Determine the (X, Y) coordinate at the center of the cell enclosing the given text.  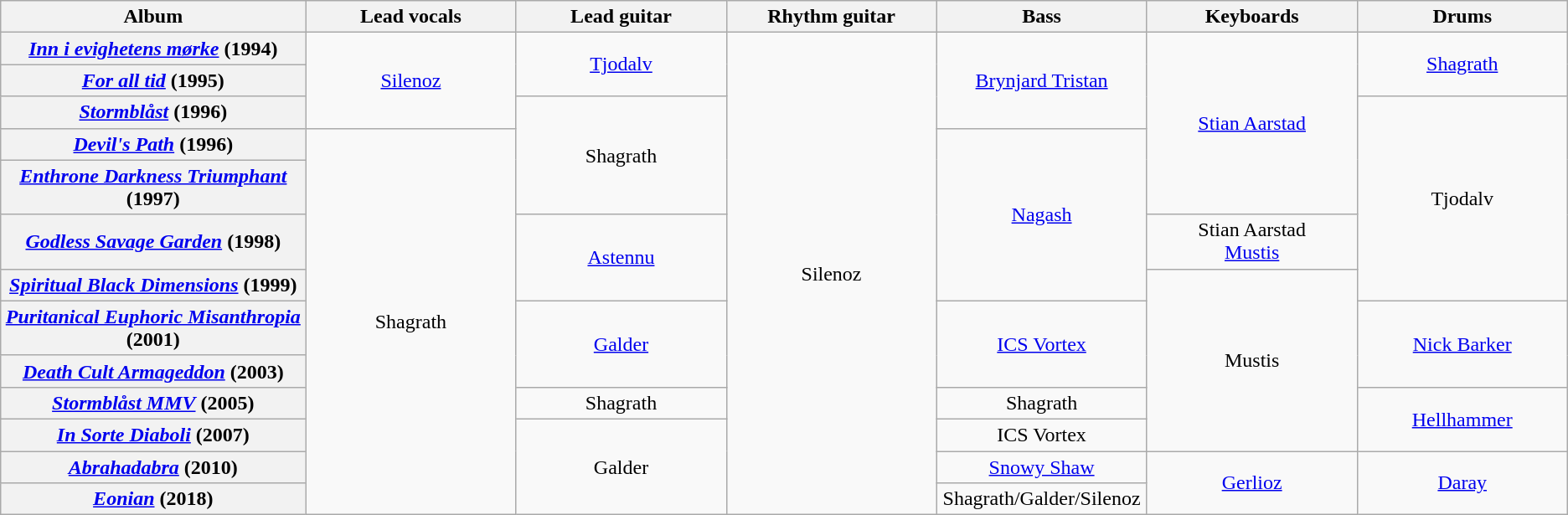
Gerlioz (1251, 482)
Stian Aarstad Mustis (1251, 241)
Spiritual Black Dimensions (1999) (153, 285)
Stian Aarstad (1251, 124)
Bass (1042, 17)
Puritanical Euphoric Misanthropia (2001) (153, 328)
Astennu (622, 258)
Hellhammer (1462, 419)
Devil's Path (1996) (153, 144)
Stormblåst MMV (2005) (153, 403)
Keyboards (1251, 17)
Eonian (2018) (153, 499)
Stormblåst (1996) (153, 112)
Death Cult Armageddon (2003) (153, 371)
Enthrone Darkness Triumphant (1997) (153, 188)
Drums (1462, 17)
Daray (1462, 482)
Album (153, 17)
Abrahadabra (2010) (153, 466)
Rhythm guitar (831, 17)
Inn i evighetens mørke (1994) (153, 49)
Nagash (1042, 214)
Lead vocals (410, 17)
Brynjard Tristan (1042, 80)
Nick Barker (1462, 343)
Godless Savage Garden (1998) (153, 241)
In Sorte Diaboli (2007) (153, 435)
Snowy Shaw (1042, 466)
For all tid (1995) (153, 80)
Shagrath/Galder/Silenoz (1042, 499)
Mustis (1251, 360)
Lead guitar (622, 17)
